Capture the cell that displays the provided text and extract its [X, Y] central coordinate. 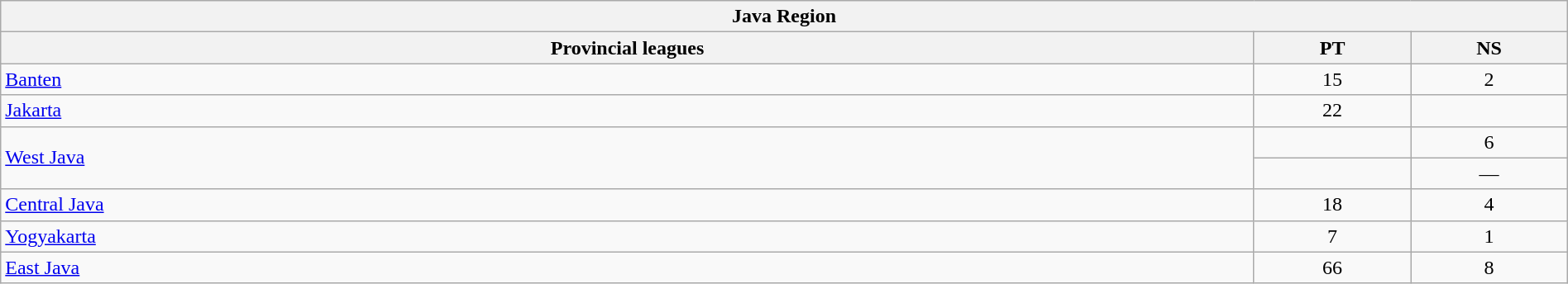
4 [1489, 205]
15 [1331, 79]
PT [1331, 48]
6 [1489, 142]
22 [1331, 111]
Yogyakarta [628, 236]
2 [1489, 79]
NS [1489, 48]
Java Region [784, 17]
8 [1489, 267]
Banten [628, 79]
66 [1331, 267]
Provincial leagues [628, 48]
— [1489, 173]
7 [1331, 236]
Jakarta [628, 111]
1 [1489, 236]
West Java [628, 158]
Central Java [628, 205]
East Java [628, 267]
18 [1331, 205]
